Locate the cell with the specified text and output its (X, Y) center coordinate. 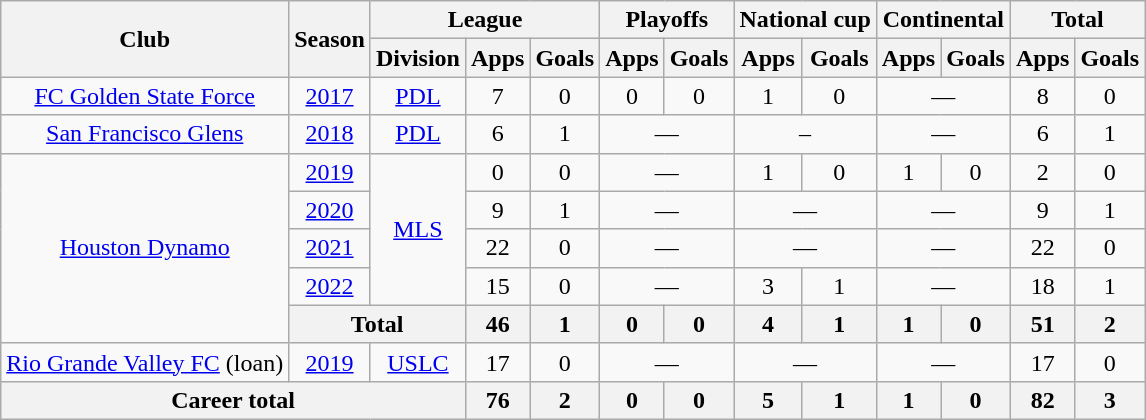
Division (418, 58)
5 (768, 400)
18 (1042, 286)
46 (497, 324)
4 (768, 324)
– (805, 134)
2021 (330, 248)
Rio Grande Valley FC (loan) (145, 362)
League (484, 20)
2017 (330, 96)
8 (1042, 96)
Houston Dynamo (145, 248)
Season (330, 39)
51 (1042, 324)
FC Golden State Force (145, 96)
2022 (330, 286)
76 (497, 400)
USLC (418, 362)
San Francisco Glens (145, 134)
82 (1042, 400)
15 (497, 286)
Playoffs (667, 20)
Career total (234, 400)
2020 (330, 210)
MLS (418, 229)
2018 (330, 134)
Club (145, 39)
7 (497, 96)
National cup (805, 20)
Continental (943, 20)
